Scan for the cell matching the given text and deliver its (x, y) coordinate at center. 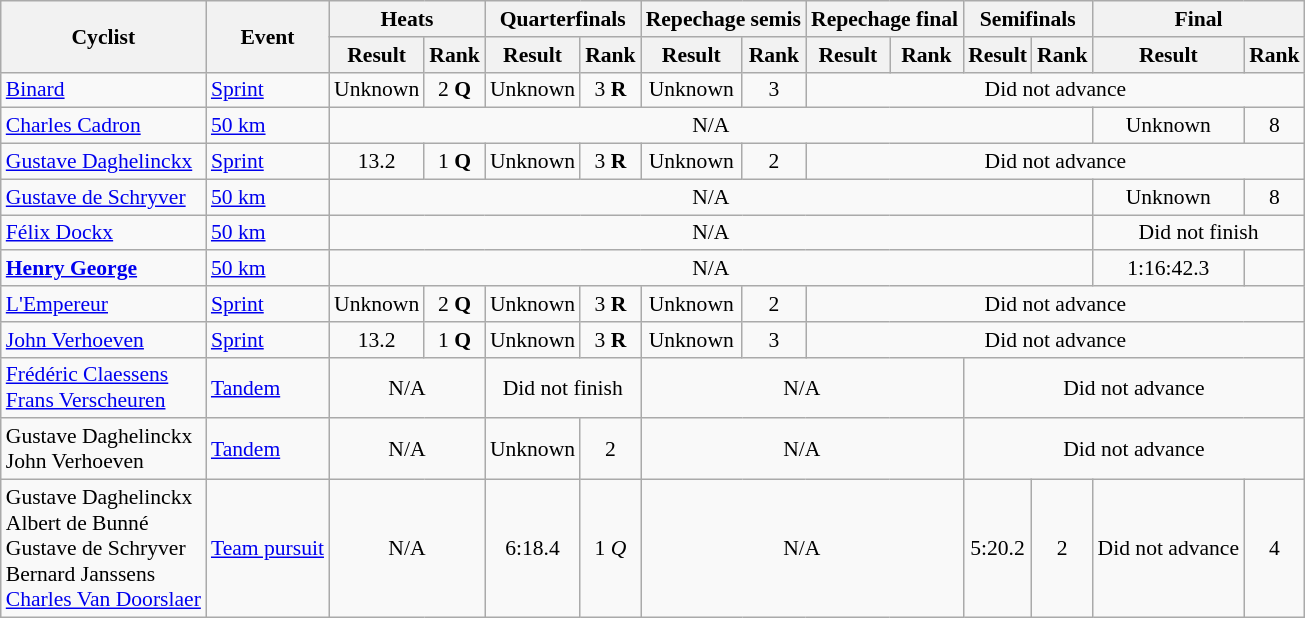
4 (1274, 549)
5:20.2 (998, 549)
Henry George (104, 269)
Repechage semis (724, 19)
Frédéric Claessens Frans Verscheuren (104, 388)
Quarterfinals (563, 19)
Event (268, 36)
Final (1199, 19)
Repechage final (884, 19)
Heats (407, 19)
Gustave Daghelinckx John Verhoeven (104, 450)
Binard (104, 90)
1:16:42.3 (1169, 269)
Cyclist (104, 36)
Gustave Daghelinckx Albert de Bunné Gustave de Schryver Bernard Janssens Charles Van Doorslaer (104, 549)
Gustave Daghelinckx (104, 162)
Semifinals (1028, 19)
John Verhoeven (104, 340)
Félix Dockx (104, 233)
Charles Cadron (104, 126)
Team pursuit (268, 549)
Gustave de Schryver (104, 197)
L'Empereur (104, 304)
6:18.4 (532, 549)
